Detect which cell encompasses the target text, then output its (x, y) center coordinate. 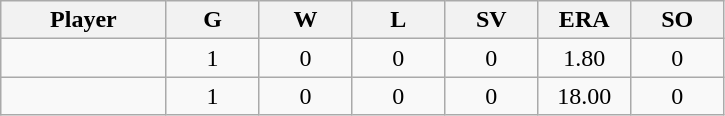
L (398, 20)
Player (84, 20)
18.00 (584, 96)
SO (678, 20)
W (306, 20)
G (212, 20)
1.80 (584, 58)
ERA (584, 20)
SV (492, 20)
